Detect which cell encompasses the target text, then output its (x, y) center coordinate. 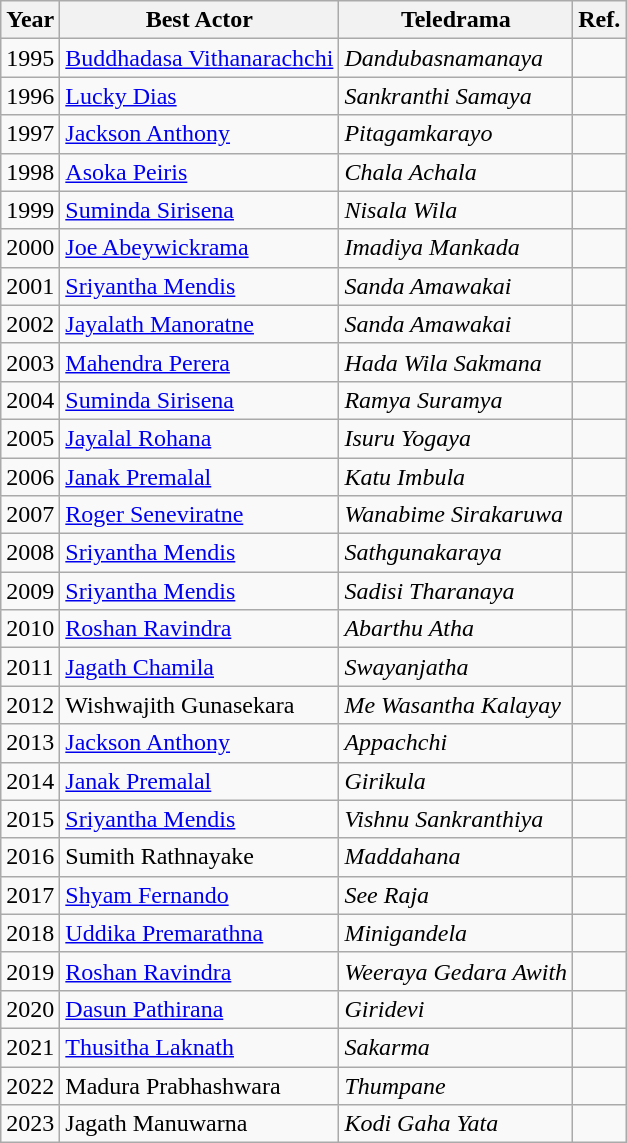
Weeraya Gedara Awith (456, 971)
Lucky Dias (200, 96)
2003 (30, 362)
Kodi Gaha Yata (456, 1124)
Roger Seneviratne (200, 515)
Sumith Rathnayake (200, 857)
Me Wasantha Kalayay (456, 705)
Katu Imbula (456, 477)
Wishwajith Gunasekara (200, 705)
2012 (30, 705)
Appachchi (456, 743)
Thumpane (456, 1085)
Thusitha Laknath (200, 1047)
1998 (30, 172)
Sankranthi Samaya (456, 96)
Swayanjatha (456, 667)
2001 (30, 286)
1999 (30, 210)
Sathgunakaraya (456, 553)
2021 (30, 1047)
Minigandela (456, 933)
Joe Abeywickrama (200, 248)
Vishnu Sankranthiya (456, 819)
Shyam Fernando (200, 895)
2019 (30, 971)
1997 (30, 134)
Pitagamkarayo (456, 134)
2022 (30, 1085)
Buddhadasa Vithanarachchi (200, 58)
2018 (30, 933)
2014 (30, 781)
Dasun Pathirana (200, 1009)
Imadiya Mankada (456, 248)
See Raja (456, 895)
Nisala Wila (456, 210)
Girikula (456, 781)
Isuru Yogaya (456, 438)
2008 (30, 553)
Uddika Premarathna (200, 933)
Chala Achala (456, 172)
Sadisi Tharanaya (456, 591)
2006 (30, 477)
2017 (30, 895)
Wanabime Sirakaruwa (456, 515)
2016 (30, 857)
Teledrama (456, 20)
2000 (30, 248)
2015 (30, 819)
1996 (30, 96)
Sakarma (456, 1047)
Giridevi (456, 1009)
2009 (30, 591)
2002 (30, 324)
Jagath Manuwarna (200, 1124)
Ref. (600, 20)
2020 (30, 1009)
1995 (30, 58)
2005 (30, 438)
2010 (30, 629)
Hada Wila Sakmana (456, 362)
Mahendra Perera (200, 362)
Dandubasnamanaya (456, 58)
Maddahana (456, 857)
2004 (30, 400)
Ramya Suramya (456, 400)
2011 (30, 667)
Jagath Chamila (200, 667)
2013 (30, 743)
2007 (30, 515)
Best Actor (200, 20)
Jayalath Manoratne (200, 324)
Asoka Peiris (200, 172)
Abarthu Atha (456, 629)
Jayalal Rohana (200, 438)
Madura Prabhashwara (200, 1085)
Year (30, 20)
2023 (30, 1124)
